Determine the [X, Y] coordinate at the center of the cell enclosing the given text.  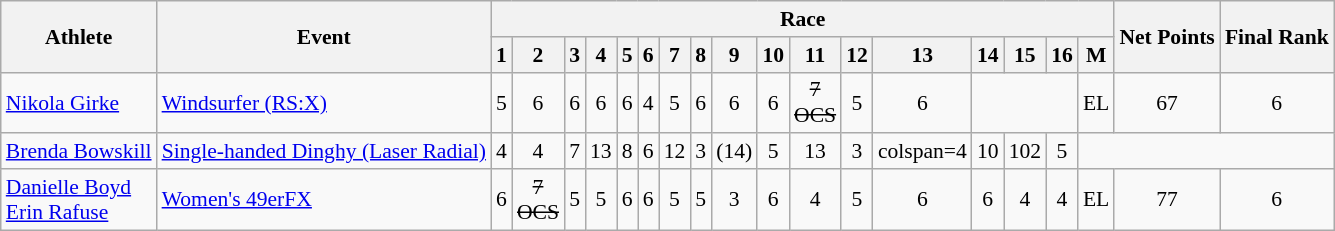
Nikola Girke [79, 102]
Single-handed Dinghy (Laser Radial) [324, 152]
9 [734, 55]
15 [1026, 55]
Event [324, 36]
2 [538, 55]
102 [1026, 152]
colspan=4 [922, 152]
Women's 49erFX [324, 200]
11 [815, 55]
Danielle BoydErin Rafuse [79, 200]
Brenda Bowskill [79, 152]
7 OCS [815, 102]
Windsurfer (RS:X) [324, 102]
77 [1166, 200]
(14) [734, 152]
Final Rank [1277, 36]
7OCS [538, 200]
M [1096, 55]
1 [502, 55]
67 [1166, 102]
16 [1062, 55]
14 [988, 55]
Race [802, 19]
Net Points [1166, 36]
Athlete [79, 36]
